Extract the (x, y) coordinate from the center of the cell holding the provided text.  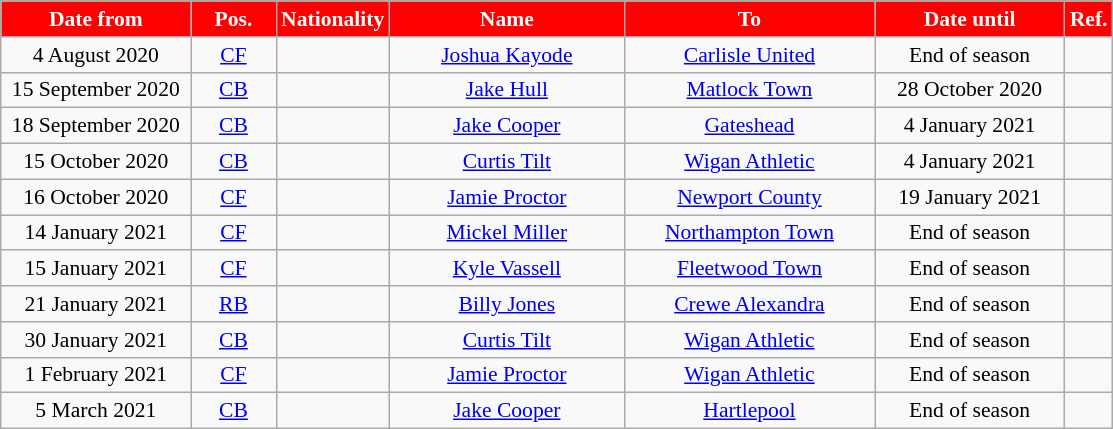
Hartlepool (749, 411)
28 October 2020 (970, 90)
19 January 2021 (970, 197)
To (749, 19)
14 January 2021 (96, 233)
Mickel Miller (506, 233)
Joshua Kayode (506, 55)
Name (506, 19)
RB (234, 304)
Carlisle United (749, 55)
Date from (96, 19)
Fleetwood Town (749, 269)
18 September 2020 (96, 126)
Gateshead (749, 126)
Crewe Alexandra (749, 304)
Pos. (234, 19)
Northampton Town (749, 233)
21 January 2021 (96, 304)
15 January 2021 (96, 269)
Kyle Vassell (506, 269)
Jake Hull (506, 90)
Billy Jones (506, 304)
Date until (970, 19)
4 August 2020 (96, 55)
Newport County (749, 197)
1 February 2021 (96, 375)
Ref. (1089, 19)
30 January 2021 (96, 340)
Nationality (332, 19)
16 October 2020 (96, 197)
Matlock Town (749, 90)
5 March 2021 (96, 411)
15 September 2020 (96, 90)
15 October 2020 (96, 162)
